Determine the [X, Y] coordinate at the center of the cell enclosing the given text.  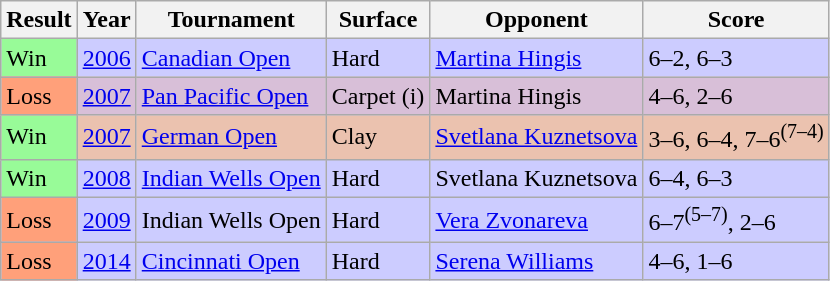
Pan Pacific Open [231, 96]
6–4, 6–3 [736, 178]
Vera Zvonareva [536, 220]
2006 [106, 58]
German Open [231, 138]
6–2, 6–3 [736, 58]
Serena Williams [536, 261]
Score [736, 20]
2014 [106, 261]
Year [106, 20]
Clay [378, 138]
Opponent [536, 20]
6–7(5–7), 2–6 [736, 220]
Tournament [231, 20]
2009 [106, 220]
Carpet (i) [378, 96]
4–6, 2–6 [736, 96]
4–6, 1–6 [736, 261]
2008 [106, 178]
3–6, 6–4, 7–6(7–4) [736, 138]
Cincinnati Open [231, 261]
Surface [378, 20]
Canadian Open [231, 58]
Result [39, 20]
